Locate the cell with the specified text and output its [X, Y] center coordinate. 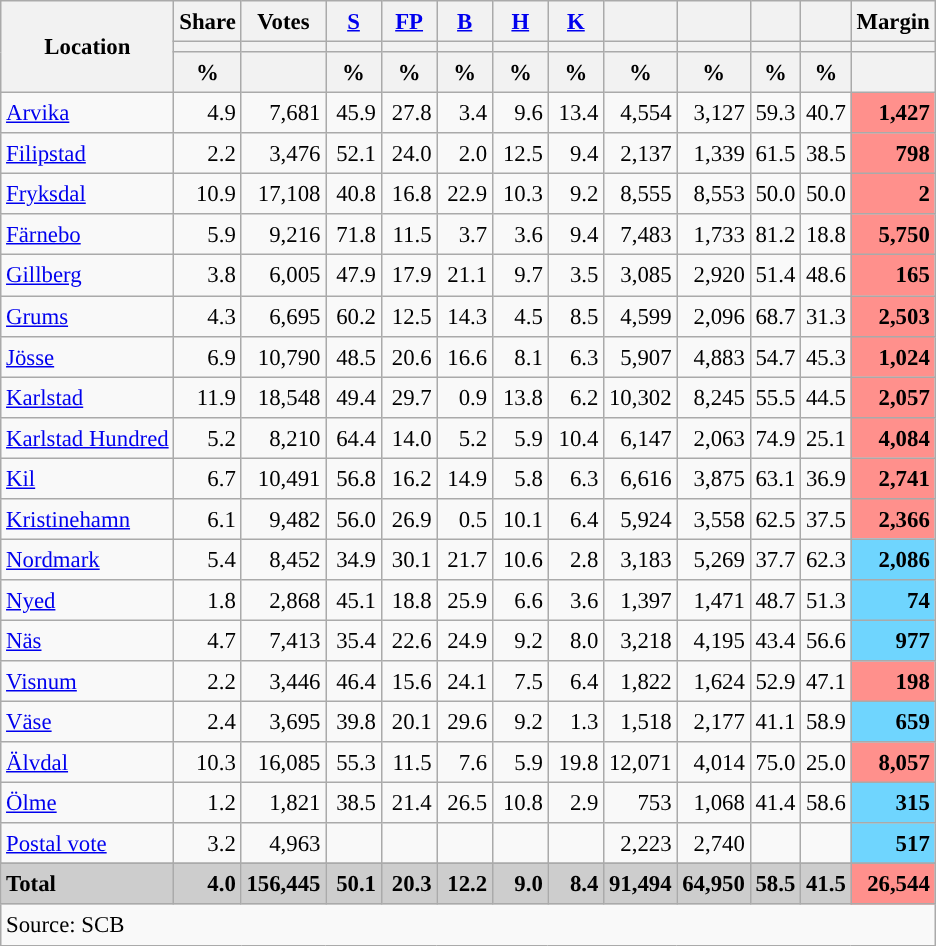
3.2 [208, 844]
1,471 [714, 600]
6.1 [208, 520]
34.9 [354, 560]
2,137 [640, 154]
2,063 [714, 438]
56.0 [354, 520]
29.7 [409, 398]
68.7 [775, 316]
10,491 [284, 478]
1.8 [208, 600]
7.5 [520, 682]
12,071 [640, 762]
FP [409, 22]
51.3 [826, 600]
798 [893, 154]
2,920 [714, 276]
1,397 [640, 600]
Location [88, 47]
45.3 [826, 356]
165 [893, 276]
4.7 [208, 640]
14.9 [465, 478]
1,733 [714, 234]
4.9 [208, 114]
Kil [88, 478]
659 [893, 722]
4,963 [284, 844]
11.9 [208, 398]
Grums [88, 316]
0.5 [465, 520]
40.8 [354, 194]
13.8 [520, 398]
977 [893, 640]
1.3 [576, 722]
Färnebo [88, 234]
7,681 [284, 114]
2.0 [465, 154]
52.9 [775, 682]
58.5 [775, 884]
1.2 [208, 804]
64.4 [354, 438]
44.5 [826, 398]
15.6 [409, 682]
30.1 [409, 560]
5.4 [208, 560]
Jösse [88, 356]
41.4 [775, 804]
7.6 [465, 762]
16,085 [284, 762]
24.0 [409, 154]
13.4 [576, 114]
4,195 [714, 640]
2,096 [714, 316]
1,518 [640, 722]
156,445 [284, 884]
9,482 [284, 520]
5.8 [520, 478]
3.8 [208, 276]
0.9 [465, 398]
10.1 [520, 520]
25.1 [826, 438]
Älvdal [88, 762]
3,875 [714, 478]
315 [893, 804]
Gillberg [88, 276]
3.4 [465, 114]
Votes [284, 22]
4,014 [714, 762]
36.9 [826, 478]
Margin [893, 22]
6,147 [640, 438]
61.5 [775, 154]
12.2 [465, 884]
Visnum [88, 682]
6.2 [576, 398]
8.1 [520, 356]
26.9 [409, 520]
3,085 [640, 276]
2,740 [714, 844]
6.7 [208, 478]
74 [893, 600]
Total [88, 884]
1,822 [640, 682]
74.9 [775, 438]
40.7 [826, 114]
25.0 [826, 762]
52.1 [354, 154]
1,024 [893, 356]
6.6 [520, 600]
26,544 [893, 884]
753 [640, 804]
49.4 [354, 398]
2,741 [893, 478]
9.0 [520, 884]
54.7 [775, 356]
75.0 [775, 762]
B [465, 22]
20.6 [409, 356]
7,413 [284, 640]
4,554 [640, 114]
6,005 [284, 276]
6,616 [640, 478]
50.1 [354, 884]
3,695 [284, 722]
3,446 [284, 682]
37.5 [826, 520]
Kristinehamn [88, 520]
198 [893, 682]
17.9 [409, 276]
3,183 [640, 560]
4,883 [714, 356]
1,339 [714, 154]
S [354, 22]
8.0 [576, 640]
Väse [88, 722]
10.6 [520, 560]
2,366 [893, 520]
7,483 [640, 234]
5,269 [714, 560]
91,494 [640, 884]
17,108 [284, 194]
10,790 [284, 356]
43.4 [775, 640]
55.3 [354, 762]
Postal vote [88, 844]
Nordmark [88, 560]
55.5 [775, 398]
56.6 [826, 640]
Ölme [88, 804]
46.4 [354, 682]
37.7 [775, 560]
9.6 [520, 114]
10,302 [640, 398]
24.9 [465, 640]
3,476 [284, 154]
8.5 [576, 316]
Source: SCB [468, 926]
10.4 [576, 438]
Fryksdal [88, 194]
58.6 [826, 804]
1,068 [714, 804]
5,907 [640, 356]
1,821 [284, 804]
Share [208, 22]
26.5 [465, 804]
2,086 [893, 560]
5,750 [893, 234]
41.1 [775, 722]
2,223 [640, 844]
8,452 [284, 560]
4,599 [640, 316]
3.5 [576, 276]
8,210 [284, 438]
16.8 [409, 194]
22.9 [465, 194]
29.6 [465, 722]
47.9 [354, 276]
25.9 [465, 600]
3,218 [640, 640]
14.3 [465, 316]
41.5 [826, 884]
8.4 [576, 884]
21.7 [465, 560]
2.8 [576, 560]
2,057 [893, 398]
18,548 [284, 398]
8,555 [640, 194]
48.7 [775, 600]
39.8 [354, 722]
2.9 [576, 804]
2,868 [284, 600]
21.4 [409, 804]
Näs [88, 640]
16.6 [465, 356]
1,624 [714, 682]
62.5 [775, 520]
3,127 [714, 114]
4.5 [520, 316]
62.3 [826, 560]
9.7 [520, 276]
22.6 [409, 640]
Karlstad [88, 398]
Arvika [88, 114]
2,177 [714, 722]
20.1 [409, 722]
2,503 [893, 316]
8,057 [893, 762]
10.9 [208, 194]
20.3 [409, 884]
9,216 [284, 234]
5,924 [640, 520]
19.8 [576, 762]
2 [893, 194]
517 [893, 844]
48.6 [826, 276]
81.2 [775, 234]
8,245 [714, 398]
6,695 [284, 316]
4.0 [208, 884]
4,084 [893, 438]
59.3 [775, 114]
2.4 [208, 722]
35.4 [354, 640]
H [520, 22]
63.1 [775, 478]
Filipstad [88, 154]
47.1 [826, 682]
58.9 [826, 722]
6.9 [208, 356]
45.1 [354, 600]
24.1 [465, 682]
27.8 [409, 114]
64,950 [714, 884]
71.8 [354, 234]
51.4 [775, 276]
56.8 [354, 478]
31.3 [826, 316]
45.9 [354, 114]
60.2 [354, 316]
Nyed [88, 600]
3,558 [714, 520]
16.2 [409, 478]
3.7 [465, 234]
4.3 [208, 316]
8,553 [714, 194]
14.0 [409, 438]
10.8 [520, 804]
Karlstad Hundred [88, 438]
21.1 [465, 276]
K [576, 22]
1,427 [893, 114]
48.5 [354, 356]
